From the cell containing the given text, extract its center point as [X, Y] coordinate. 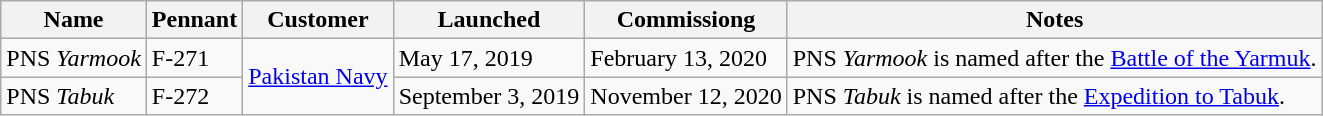
PNS Yarmook is named after the Battle of the Yarmuk. [1054, 58]
Commissiong [686, 20]
May 17, 2019 [489, 58]
Name [74, 20]
F-271 [194, 58]
February 13, 2020 [686, 58]
Notes [1054, 20]
Customer [318, 20]
Pennant [194, 20]
Pakistan Navy [318, 77]
Launched [489, 20]
PNS Tabuk is named after the Expedition to Tabuk. [1054, 96]
November 12, 2020 [686, 96]
PNS Tabuk [74, 96]
September 3, 2019 [489, 96]
F-272 [194, 96]
PNS Yarmook [74, 58]
